Search for the cell housing the specified text and yield its [X, Y] center coordinate. 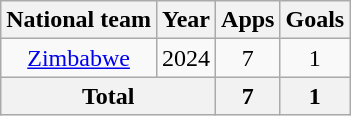
Zimbabwe [79, 58]
Year [186, 20]
Total [108, 96]
Apps [248, 20]
Goals [315, 20]
National team [79, 20]
2024 [186, 58]
